Extract the (X, Y) coordinate from the center of the cell holding the provided text.  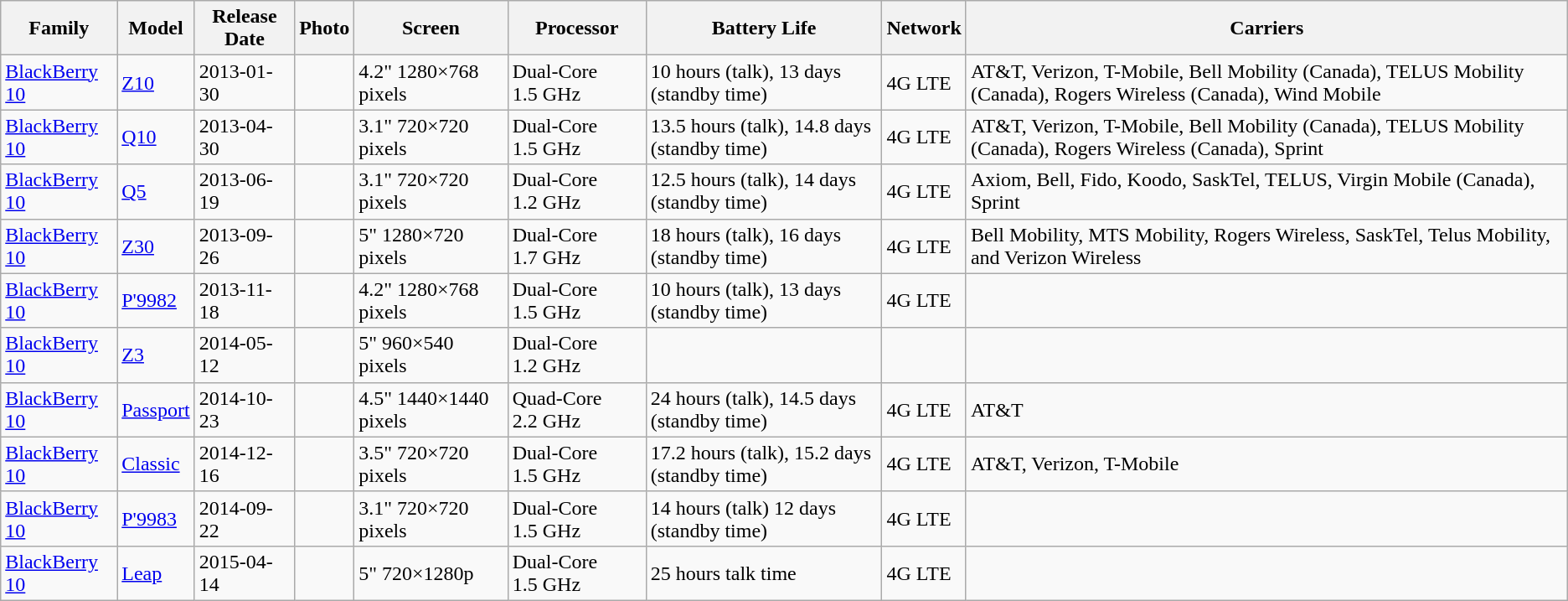
2014-10-23 (245, 409)
AT&T (1266, 409)
Quad-Core 2.2 GHz (576, 409)
Release Date (245, 28)
3.5" 720×720 pixels (431, 464)
AT&T, Verizon, T-Mobile (1266, 464)
Family (59, 28)
Processor (576, 28)
5" 1280×720 pixels (431, 246)
2013-06-19 (245, 191)
Carriers (1266, 28)
17.2 hours (talk), 15.2 days (standby time) (764, 464)
2014-05-12 (245, 355)
Classic (156, 464)
Battery Life (764, 28)
25 hours talk time (764, 573)
Axiom, Bell, Fido, Koodo, SaskTel, TELUS, Virgin Mobile (Canada), Sprint (1266, 191)
Passport (156, 409)
12.5 hours (talk), 14 days (standby time) (764, 191)
4.5" 1440×1440 pixels (431, 409)
2015-04-14 (245, 573)
2013-09-26 (245, 246)
Dual-Core 1.7 GHz (576, 246)
Screen (431, 28)
2013-04-30 (245, 137)
P'9982 (156, 300)
24 hours (talk), 14.5 days (standby time) (764, 409)
5" 720×1280p (431, 573)
18 hours (talk), 16 days (standby time) (764, 246)
2013-01-30 (245, 82)
5" 960×540 pixels (431, 355)
14 hours (talk) 12 days (standby time) (764, 518)
2014-09-22 (245, 518)
Leap (156, 573)
Model (156, 28)
13.5 hours (talk), 14.8 days (standby time) (764, 137)
2013-11-18 (245, 300)
Network (924, 28)
Q5 (156, 191)
P'9983 (156, 518)
Z30 (156, 246)
Bell Mobility, MTS Mobility, Rogers Wireless, SaskTel, Telus Mobility, and Verizon Wireless (1266, 246)
2014-12-16 (245, 464)
AT&T, Verizon, T-Mobile, Bell Mobility (Canada), TELUS Mobility (Canada), Rogers Wireless (Canada), Sprint (1266, 137)
Q10 (156, 137)
Photo (325, 28)
Z3 (156, 355)
Z10 (156, 82)
AT&T, Verizon, T-Mobile, Bell Mobility (Canada), TELUS Mobility (Canada), Rogers Wireless (Canada), Wind Mobile (1266, 82)
